Identify which cell holds the provided text, then report its (X, Y) central coordinate. 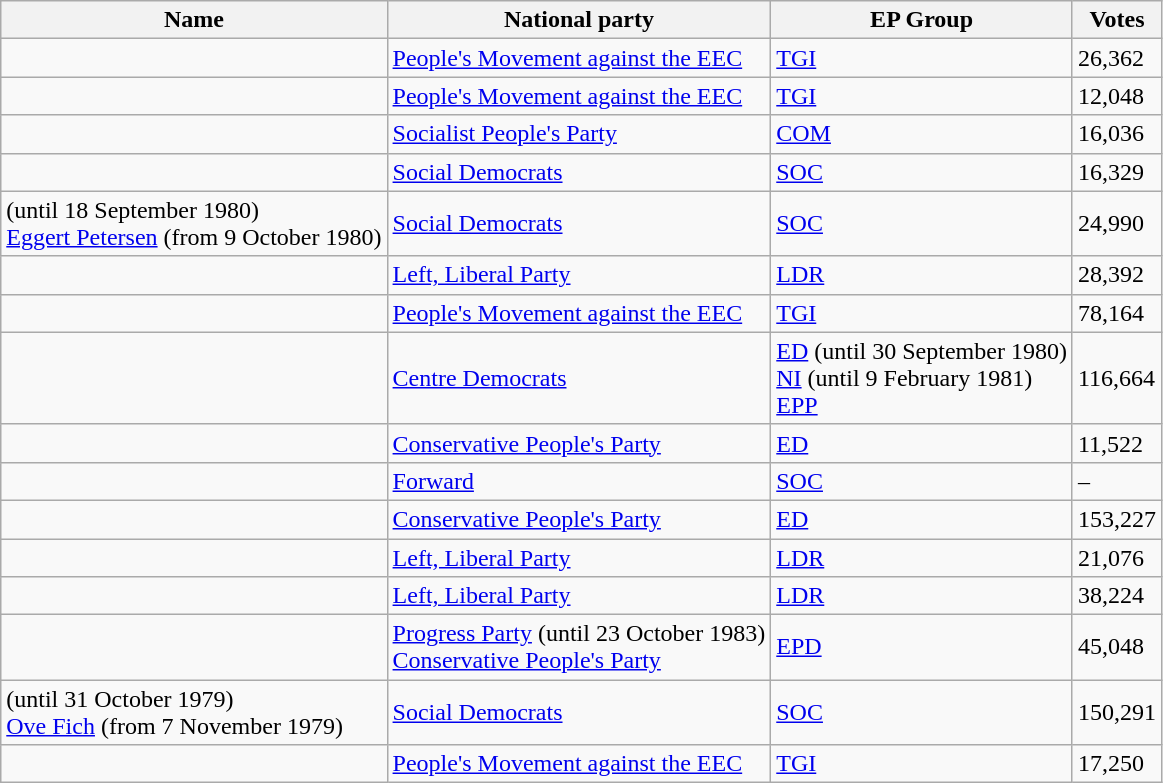
12,048 (1116, 96)
Name (194, 20)
Progress Party (until 23 October 1983) Conservative People's Party (579, 648)
116,664 (1116, 378)
(until 31 October 1979)Ove Fich (from 7 November 1979) (194, 712)
153,227 (1116, 519)
38,224 (1116, 596)
EP Group (922, 20)
28,392 (1116, 275)
26,362 (1116, 58)
Socialist People's Party (579, 134)
COM (922, 134)
16,329 (1116, 172)
24,990 (1116, 224)
150,291 (1116, 712)
Forward (579, 481)
16,036 (1116, 134)
11,522 (1116, 443)
17,250 (1116, 764)
Centre Democrats (579, 378)
– (1116, 481)
National party (579, 20)
EPD (922, 648)
Votes (1116, 20)
(until 18 September 1980)Eggert Petersen (from 9 October 1980) (194, 224)
21,076 (1116, 557)
ED (until 30 September 1980) NI (until 9 February 1981) EPP (922, 378)
45,048 (1116, 648)
78,164 (1116, 313)
